Locate the cell with the specified text and output its [X, Y] center coordinate. 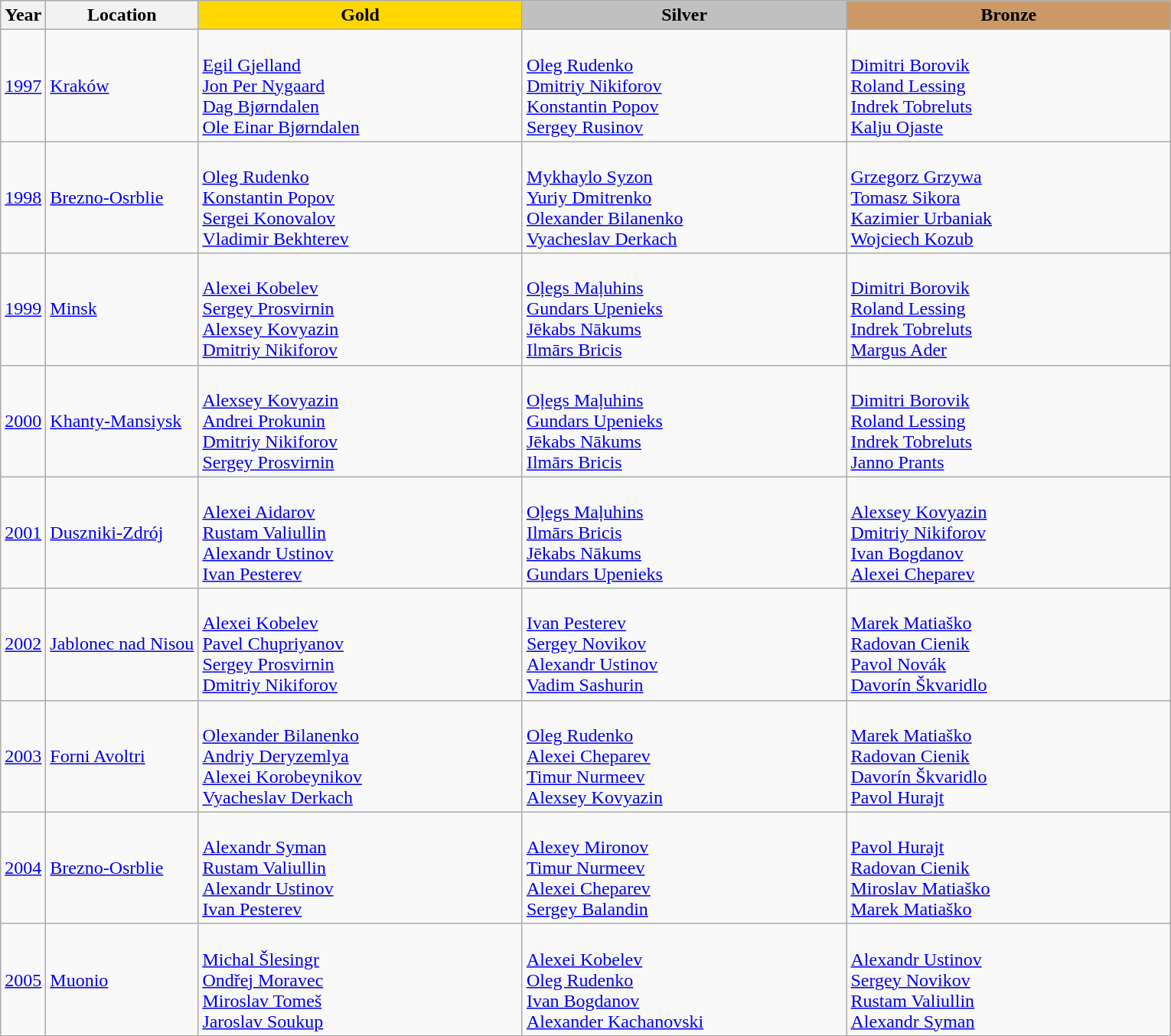
Duszniki-Zdrój [122, 533]
Dimitri BorovikRoland LessingIndrek TobrelutsMargus Ader [1009, 309]
Forni Avoltri [122, 756]
2004 [23, 868]
Mykhaylo SyzonYuriy DmitrenkoOlexander BilanenkoVyacheslav Derkach [684, 197]
Alexandr UstinovSergey NovikovRustam ValiullinAlexandr Syman [1009, 979]
1997 [23, 86]
Marek MatiaškoRadovan CienikPavol NovákDavorín Škvaridlo [1009, 644]
1999 [23, 309]
Alexsey KovyazinDmitriy NikiforovIvan BogdanovAlexei Cheparev [1009, 533]
Khanty-Mansiysk [122, 421]
2000 [23, 421]
Bronze [1009, 15]
Alexei KobelevSergey ProsvirninAlexsey KovyazinDmitriy Nikiforov [360, 309]
Oleg RudenkoDmitriy NikiforovKonstantin PopovSergey Rusinov [684, 86]
Egil GjellandJon Per NygaardDag BjørndalenOle Einar Bjørndalen [360, 86]
Alexei AidarovRustam ValiullinAlexandr UstinovIvan Pesterev [360, 533]
Dimitri BorovikRoland LessingIndrek TobrelutsJanno Prants [1009, 421]
2003 [23, 756]
Marek MatiaškoRadovan CienikDavorín ŠkvaridloPavol Hurajt [1009, 756]
Alexei KobelevPavel ChupriyanovSergey ProsvirninDmitriy Nikiforov [360, 644]
2005 [23, 979]
Minsk [122, 309]
Pavol HurajtRadovan CienikMiroslav MatiaškoMarek Matiaško [1009, 868]
Alexsey KovyazinAndrei ProkuninDmitriy NikiforovSergey Prosvirnin [360, 421]
Olexander BilanenkoAndriy DeryzemlyaAlexei KorobeynikovVyacheslav Derkach [360, 756]
Location [122, 15]
Ivan PesterevSergey NovikovAlexandr UstinovVadim Sashurin [684, 644]
1998 [23, 197]
Michal ŠlesingrOndřej MoravecMiroslav TomešJaroslav Soukup [360, 979]
Oleg RudenkoAlexei CheparevTimur NurmeevAlexsey Kovyazin [684, 756]
Alexei KobelevOleg RudenkoIvan BogdanovAlexander Kachanovski [684, 979]
Silver [684, 15]
Muonio [122, 979]
Kraków [122, 86]
Oleg RudenkoKonstantin PopovSergei KonovalovVladimir Bekhterev [360, 197]
Grzegorz GrzywaTomasz SikoraKazimier UrbaniakWojciech Kozub [1009, 197]
Oļegs MaļuhinsIlmārs BricisJēkabs NākumsGundars Upenieks [684, 533]
Gold [360, 15]
Dimitri BorovikRoland LessingIndrek TobrelutsKalju Ojaste [1009, 86]
Alexey MironovTimur NurmeevAlexei CheparevSergey Balandin [684, 868]
Alexandr SymanRustam ValiullinAlexandr UstinovIvan Pesterev [360, 868]
2001 [23, 533]
Year [23, 15]
Jablonec nad Nisou [122, 644]
2002 [23, 644]
